Find where the given text appears and provide that cell's center as (X, Y) coordinate. 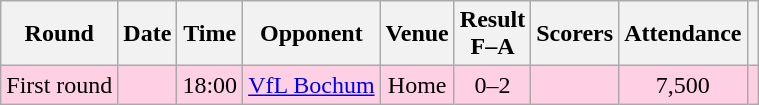
Home (417, 85)
7,500 (683, 85)
Opponent (312, 34)
18:00 (210, 85)
Attendance (683, 34)
Date (148, 34)
ResultF–A (492, 34)
Round (60, 34)
First round (60, 85)
Scorers (575, 34)
Venue (417, 34)
0–2 (492, 85)
VfL Bochum (312, 85)
Time (210, 34)
